Extract the [x, y] coordinate from the center of the cell holding the provided text.  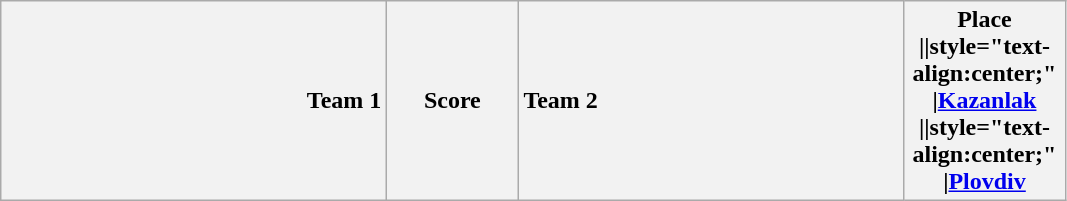
Team 1 [194, 101]
Place||style="text-align:center;" |Kazanlak ||style="text-align:center;" |Plovdiv [984, 101]
Score [452, 101]
Team 2 [711, 101]
